Locate the cell with the specified text and output its [x, y] center coordinate. 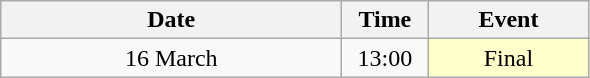
Time [385, 20]
Final [508, 58]
Date [172, 20]
16 March [172, 58]
13:00 [385, 58]
Event [508, 20]
